Search for the cell housing the specified text and yield its [X, Y] center coordinate. 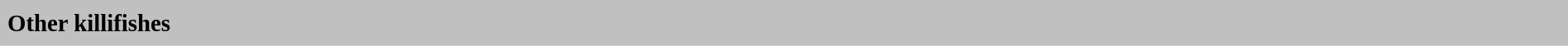
Other killifishes [784, 23]
